Detect which cell encompasses the target text, then output its (X, Y) center coordinate. 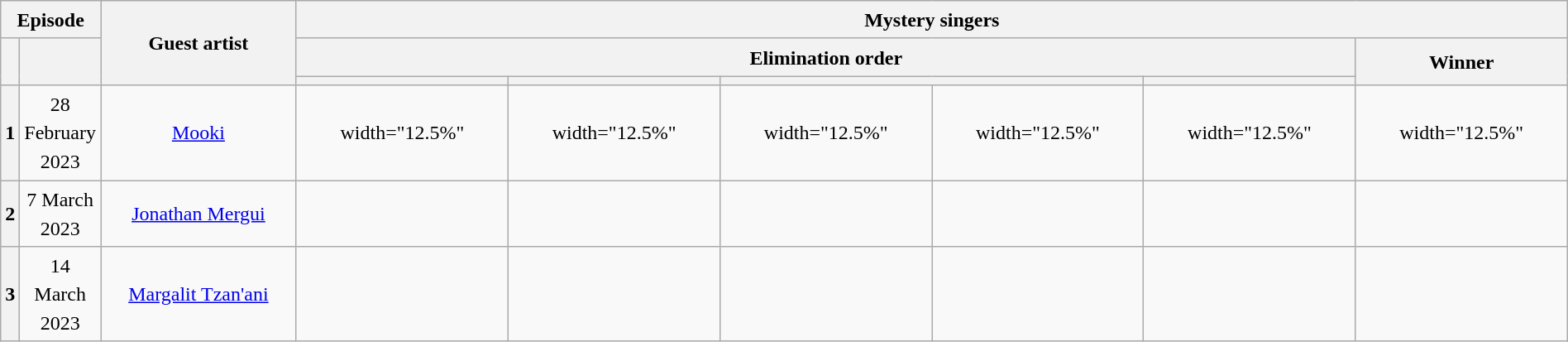
28 February 2023 (60, 132)
Mystery singers (931, 20)
Margalit Tzan'ani (198, 295)
1 (10, 132)
Winner (1461, 61)
Jonathan Mergui (198, 214)
Mooki (198, 132)
Guest artist (198, 43)
7 March 2023 (60, 214)
3 (10, 295)
Episode (51, 20)
Elimination order (825, 57)
14 March 2023 (60, 295)
2 (10, 214)
